Scan for the cell matching the given text and deliver its [X, Y] coordinate at center. 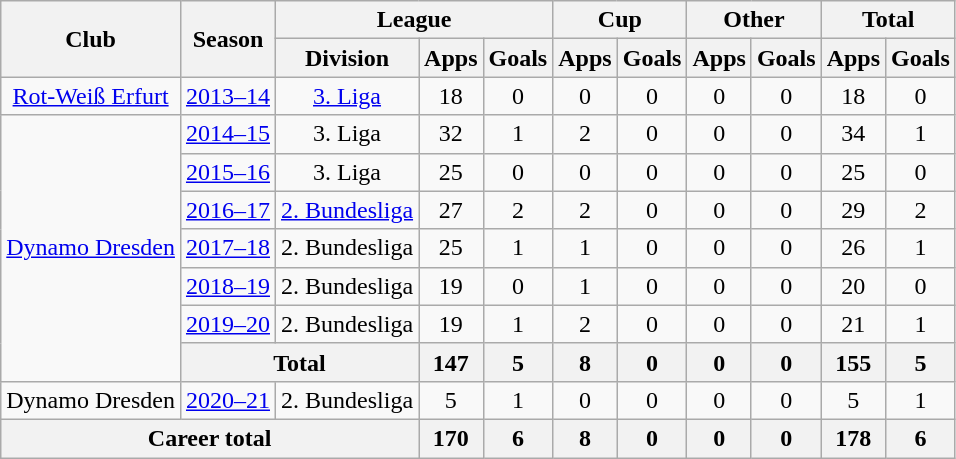
Rot-Weiß Erfurt [91, 96]
2016–17 [228, 210]
32 [451, 134]
21 [853, 324]
Career total [210, 438]
2013–14 [228, 96]
Division [348, 58]
Other [754, 20]
Club [91, 39]
34 [853, 134]
170 [451, 438]
League [414, 20]
2015–16 [228, 172]
29 [853, 210]
2018–19 [228, 286]
147 [451, 362]
2014–15 [228, 134]
26 [853, 248]
20 [853, 286]
155 [853, 362]
2019–20 [228, 324]
178 [853, 438]
27 [451, 210]
2017–18 [228, 248]
Season [228, 39]
2020–21 [228, 400]
Cup [620, 20]
